For the text-containing cell, return its midpoint in [x, y] coordinate format. 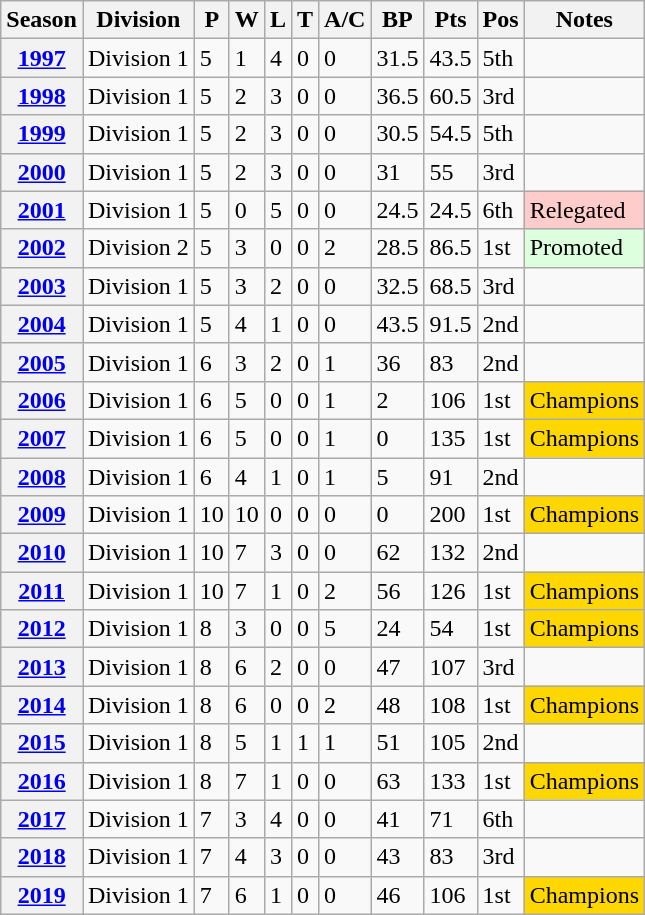
1999 [42, 134]
47 [398, 667]
1997 [42, 58]
2003 [42, 286]
2011 [42, 591]
BP [398, 20]
135 [450, 438]
31.5 [398, 58]
62 [398, 553]
48 [398, 705]
2007 [42, 438]
2015 [42, 743]
2005 [42, 362]
68.5 [450, 286]
46 [398, 895]
56 [398, 591]
126 [450, 591]
108 [450, 705]
43 [398, 857]
2012 [42, 629]
2004 [42, 324]
Relegated [584, 210]
91.5 [450, 324]
36.5 [398, 96]
2002 [42, 248]
2001 [42, 210]
32.5 [398, 286]
T [304, 20]
132 [450, 553]
2010 [42, 553]
60.5 [450, 96]
1998 [42, 96]
Division 2 [138, 248]
54 [450, 629]
105 [450, 743]
2000 [42, 172]
41 [398, 819]
2008 [42, 477]
2019 [42, 895]
86.5 [450, 248]
A/C [345, 20]
Notes [584, 20]
Pts [450, 20]
W [246, 20]
36 [398, 362]
2006 [42, 400]
24 [398, 629]
54.5 [450, 134]
2018 [42, 857]
2014 [42, 705]
133 [450, 781]
P [212, 20]
2017 [42, 819]
55 [450, 172]
63 [398, 781]
30.5 [398, 134]
Season [42, 20]
71 [450, 819]
91 [450, 477]
31 [398, 172]
Division [138, 20]
Pos [500, 20]
200 [450, 515]
L [278, 20]
51 [398, 743]
2009 [42, 515]
107 [450, 667]
2013 [42, 667]
2016 [42, 781]
Promoted [584, 248]
28.5 [398, 248]
